Return the (x, y) coordinate for the center point of the cell that contains the specified text.  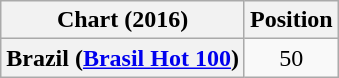
50 (291, 58)
Chart (2016) (123, 20)
Brazil (Brasil Hot 100) (123, 58)
Position (291, 20)
